Identify which cell holds the provided text, then report its [x, y] central coordinate. 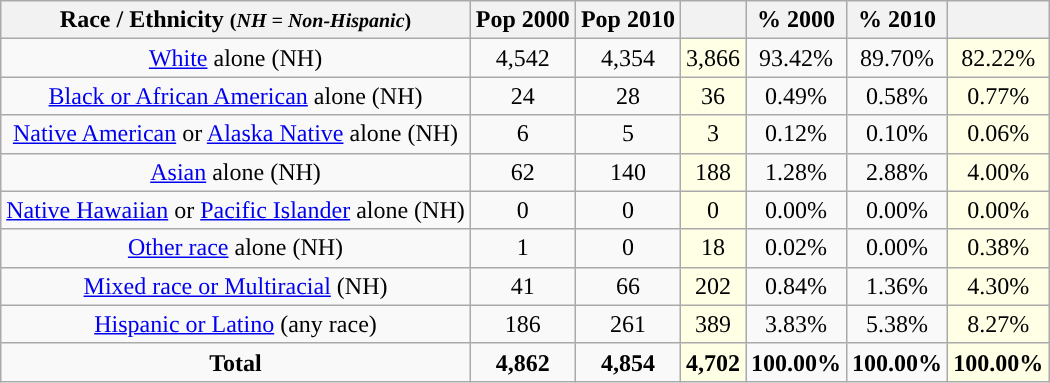
89.70% [898, 58]
3 [712, 134]
261 [628, 324]
24 [522, 96]
0.12% [796, 134]
5.38% [898, 324]
Black or African American alone (NH) [236, 96]
2.88% [898, 172]
1 [522, 248]
186 [522, 324]
4,354 [628, 58]
188 [712, 172]
4.30% [998, 286]
Mixed race or Multiracial (NH) [236, 286]
6 [522, 134]
202 [712, 286]
93.42% [796, 58]
18 [712, 248]
% 2010 [898, 20]
4.00% [998, 172]
0.84% [796, 286]
0.77% [998, 96]
62 [522, 172]
389 [712, 324]
Total [236, 362]
0.02% [796, 248]
0.38% [998, 248]
Native American or Alaska Native alone (NH) [236, 134]
36 [712, 96]
Race / Ethnicity (NH = Non-Hispanic) [236, 20]
Other race alone (NH) [236, 248]
Native Hawaiian or Pacific Islander alone (NH) [236, 210]
66 [628, 286]
28 [628, 96]
8.27% [998, 324]
5 [628, 134]
Pop 2000 [522, 20]
Asian alone (NH) [236, 172]
% 2000 [796, 20]
4,542 [522, 58]
Pop 2010 [628, 20]
0.49% [796, 96]
0.06% [998, 134]
4,862 [522, 362]
1.28% [796, 172]
41 [522, 286]
140 [628, 172]
4,702 [712, 362]
0.58% [898, 96]
3.83% [796, 324]
Hispanic or Latino (any race) [236, 324]
3,866 [712, 58]
White alone (NH) [236, 58]
1.36% [898, 286]
82.22% [998, 58]
0.10% [898, 134]
4,854 [628, 362]
